For the text-containing cell, return its midpoint in [X, Y] coordinate format. 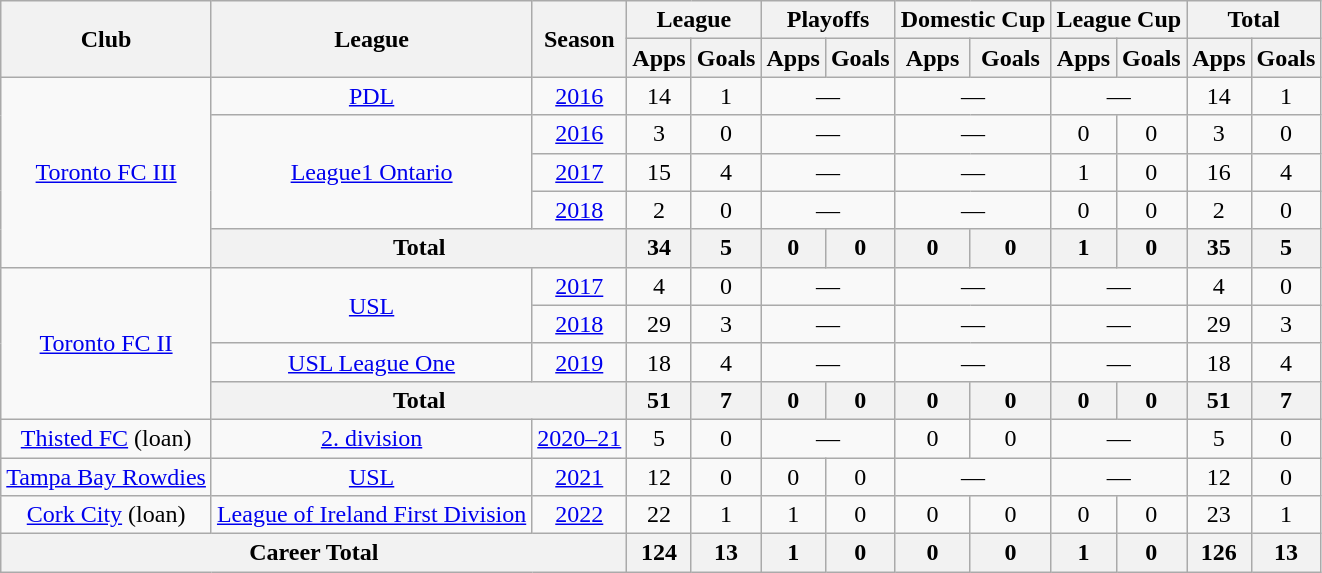
35 [1219, 248]
15 [659, 172]
2019 [580, 362]
Season [580, 39]
34 [659, 248]
Domestic Cup [973, 20]
124 [659, 553]
Thisted FC (loan) [106, 438]
Tampa Bay Rowdies [106, 477]
Playoffs [828, 20]
23 [1219, 515]
Toronto FC III [106, 172]
Cork City (loan) [106, 515]
Club [106, 39]
2. division [371, 438]
22 [659, 515]
League Cup [1119, 20]
2021 [580, 477]
League of Ireland First Division [371, 515]
USL League One [371, 362]
League1 Ontario [371, 172]
16 [1219, 172]
126 [1219, 553]
2022 [580, 515]
Career Total [314, 553]
PDL [371, 96]
Toronto FC II [106, 343]
2020–21 [580, 438]
